From the cell containing the given text, extract its center point as (x, y) coordinate. 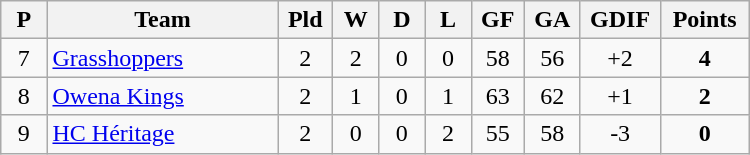
HC Héritage (162, 134)
Team (162, 20)
+1 (620, 96)
63 (498, 96)
W (356, 20)
8 (24, 96)
L (448, 20)
GDIF (620, 20)
GA (552, 20)
62 (552, 96)
56 (552, 58)
D (402, 20)
+2 (620, 58)
P (24, 20)
4 (704, 58)
Owena Kings (162, 96)
-3 (620, 134)
7 (24, 58)
9 (24, 134)
55 (498, 134)
Points (704, 20)
GF (498, 20)
Grasshoppers (162, 58)
Pld (306, 20)
